Capture the cell that displays the provided text and extract its (X, Y) central coordinate. 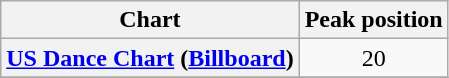
Peak position (374, 20)
Chart (150, 20)
20 (374, 58)
US Dance Chart (Billboard) (150, 58)
